Identify which cell holds the provided text, then report its [x, y] central coordinate. 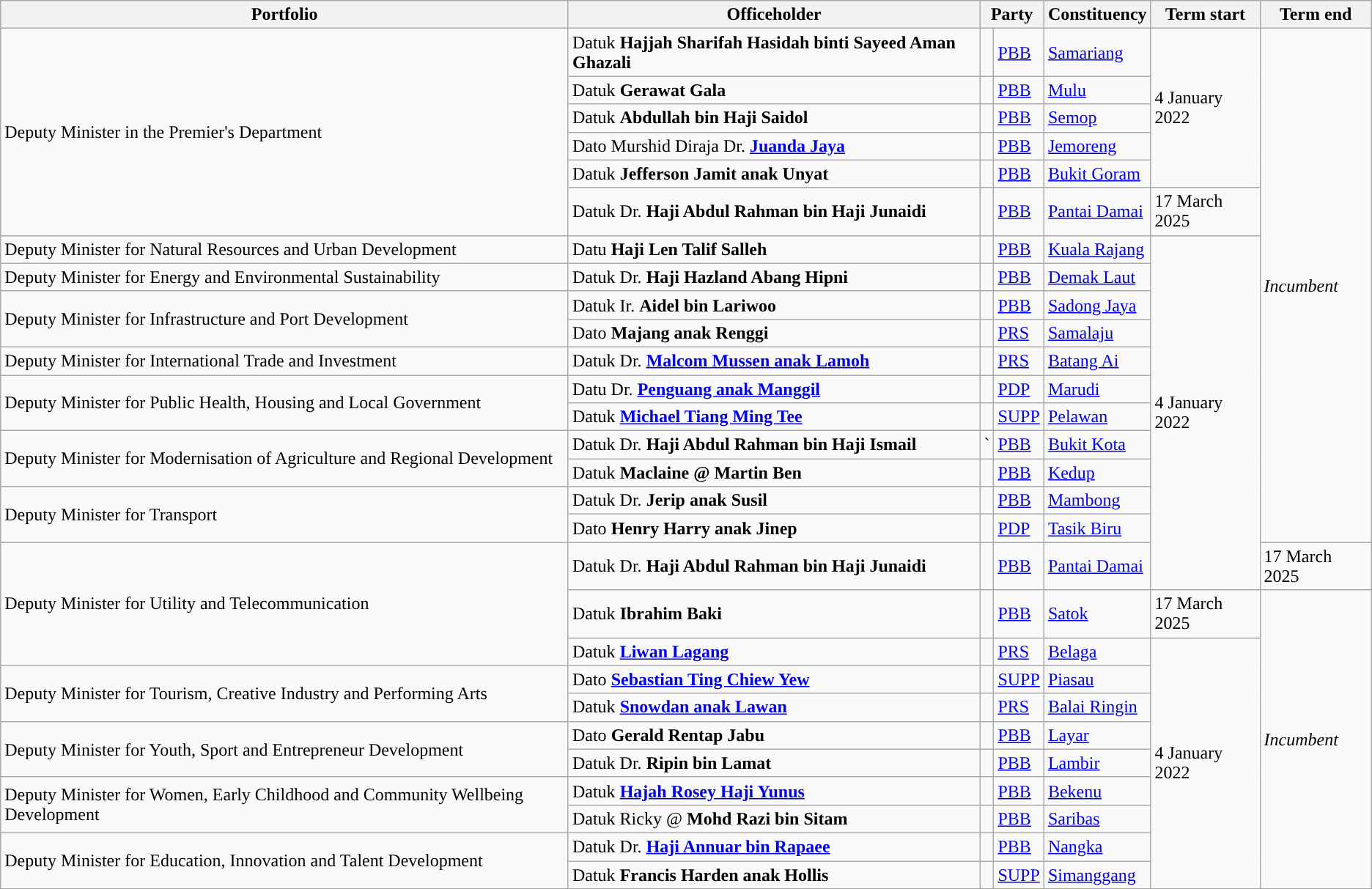
Deputy Minister for Utility and Telecommunication [284, 604]
Samalaju [1097, 333]
Semop [1097, 118]
Datu Haji Len Talif Salleh [774, 249]
Batang Ai [1097, 361]
Dato Henry Harry anak Jinep [774, 528]
Datuk Liwan Lagang [774, 652]
Satok [1097, 614]
Datuk Dr. Jerip anak Susil [774, 501]
Bekenu [1097, 791]
Datuk Hajjah Sharifah Hasidah binti Sayeed Aman Ghazali [774, 53]
Dato Gerald Rentap Jabu [774, 735]
Bukit Kota [1097, 445]
Datuk Jefferson Jamit anak Unyat [774, 174]
Belaga [1097, 652]
Deputy Minister for Infrastructure and Port Development [284, 319]
Datuk Francis Harden anak Hollis [774, 874]
Bukit Goram [1097, 174]
Jemoreng [1097, 146]
Kuala Rajang [1097, 249]
Marudi [1097, 389]
Deputy Minister for Women, Early Childhood and Community Wellbeing Development [284, 805]
Saribas [1097, 819]
` [986, 445]
Datuk Hajah Rosey Haji Yunus [774, 791]
Datuk Gerawat Gala [774, 90]
Datuk Dr. Ripin bin Lamat [774, 763]
Datuk Ir. Aidel bin Lariwoo [774, 305]
Piasau [1097, 679]
Lambir [1097, 763]
Datuk Abdullah bin Haji Saidol [774, 118]
Datuk Ricky @ Mohd Razi bin Sitam [774, 819]
Dato Sebastian Ting Chiew Yew [774, 679]
Officeholder [774, 15]
Datu Dr. Penguang anak Manggil [774, 389]
Datuk Michael Tiang Ming Tee [774, 417]
Balai Ringin [1097, 707]
Datuk Dr. Haji Annuar bin Rapaee [774, 846]
Samariang [1097, 53]
Deputy Minister for Natural Resources and Urban Development [284, 249]
Portfolio [284, 15]
Kedup [1097, 473]
Term start [1205, 15]
Tasik Biru [1097, 528]
Deputy Minister for Energy and Environmental Sustainability [284, 277]
Deputy Minister for Education, Innovation and Talent Development [284, 860]
Deputy Minister for International Trade and Investment [284, 361]
Party [1011, 15]
Datuk Dr. Haji Hazland Abang Hipni [774, 277]
Simanggang [1097, 874]
Deputy Minister in the Premier's Department [284, 132]
Layar [1097, 735]
Datuk Snowdan anak Lawan [774, 707]
Pelawan [1097, 417]
Sadong Jaya [1097, 305]
Demak Laut [1097, 277]
Mulu [1097, 90]
Dato Murshid Diraja Dr. Juanda Jaya [774, 146]
Term end [1316, 15]
Datuk Ibrahim Baki [774, 614]
Deputy Minister for Transport [284, 514]
Constituency [1097, 15]
Nangka [1097, 846]
Dato Majang anak Renggi [774, 333]
Deputy Minister for Public Health, Housing and Local Government [284, 403]
Deputy Minister for Tourism, Creative Industry and Performing Arts [284, 693]
Mambong [1097, 501]
Datuk Dr. Malcom Mussen anak Lamoh [774, 361]
Deputy Minister for Youth, Sport and Entrepreneur Development [284, 749]
Datuk Dr. Haji Abdul Rahman bin Haji Ismail [774, 445]
Datuk Maclaine @ Martin Ben [774, 473]
Deputy Minister for Modernisation of Agriculture and Regional Development [284, 459]
